Find where the given text appears and provide that cell's center as [x, y] coordinate. 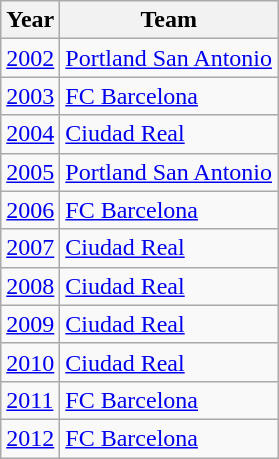
2006 [30, 210]
2010 [30, 362]
2005 [30, 172]
2007 [30, 248]
Team [169, 20]
2004 [30, 134]
2003 [30, 96]
2011 [30, 400]
Year [30, 20]
2009 [30, 324]
2002 [30, 58]
2008 [30, 286]
2012 [30, 438]
